Provide the [X, Y] coordinate of the cell's center where the given text is located.  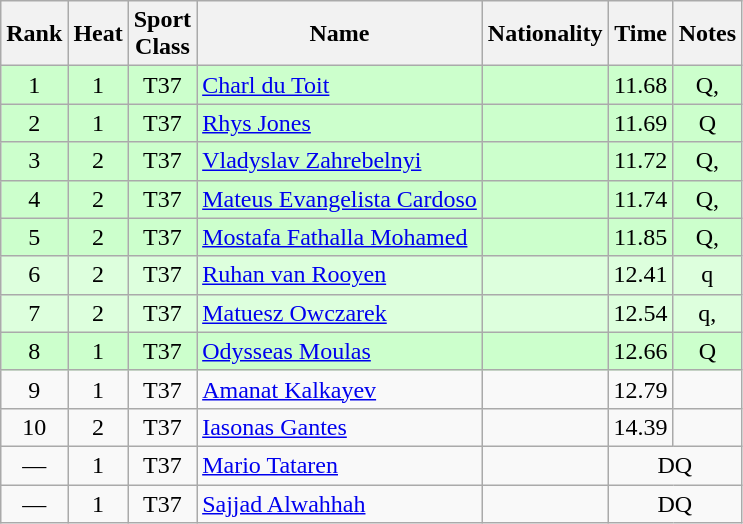
Mostafa Fathalla Mohamed [340, 237]
q [707, 275]
Mario Tataren [340, 465]
12.54 [640, 313]
Charl du Toit [340, 85]
Notes [707, 34]
11.68 [640, 85]
10 [34, 427]
Vladyslav Zahrebelnyi [340, 161]
6 [34, 275]
4 [34, 199]
12.66 [640, 351]
11.69 [640, 123]
Rank [34, 34]
11.72 [640, 161]
9 [34, 389]
11.85 [640, 237]
11.74 [640, 199]
7 [34, 313]
Nationality [545, 34]
SportClass [162, 34]
5 [34, 237]
Rhys Jones [340, 123]
3 [34, 161]
14.39 [640, 427]
12.79 [640, 389]
Heat [98, 34]
8 [34, 351]
Sajjad Alwahhah [340, 503]
Iasonas Gantes [340, 427]
Odysseas Moulas [340, 351]
q, [707, 313]
Amanat Kalkayev [340, 389]
Name [340, 34]
12.41 [640, 275]
Matuesz Owczarek [340, 313]
Ruhan van Rooyen [340, 275]
Mateus Evangelista Cardoso [340, 199]
Time [640, 34]
